Pinpoint the cell where the given text exists, returning its (x, y) midpoint coordinate. 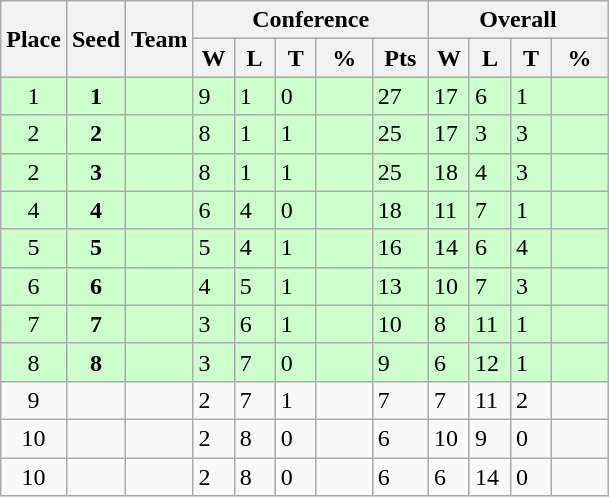
16 (400, 248)
27 (400, 96)
Seed (96, 39)
Conference (310, 20)
Team (160, 39)
Place (34, 39)
Pts (400, 58)
13 (400, 286)
12 (490, 362)
Overall (518, 20)
